Detect which cell encompasses the target text, then output its (X, Y) center coordinate. 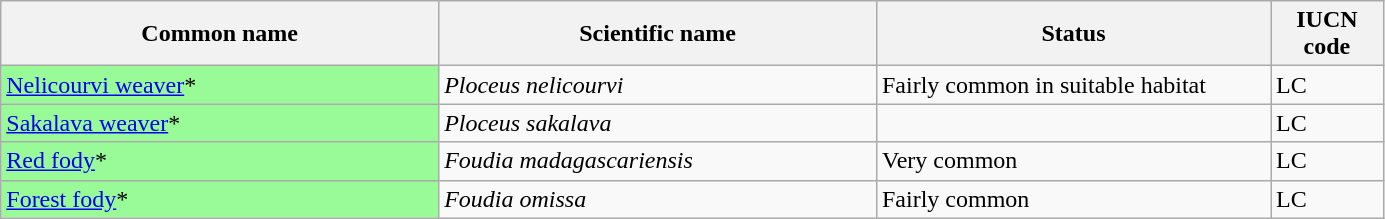
Scientific name (658, 34)
Ploceus nelicourvi (658, 85)
Nelicourvi weaver* (220, 85)
Common name (220, 34)
Foudia omissa (658, 199)
Status (1073, 34)
Red fody* (220, 161)
Sakalava weaver* (220, 123)
Fairly common in suitable habitat (1073, 85)
IUCN code (1328, 34)
Very common (1073, 161)
Foudia madagascariensis (658, 161)
Forest fody* (220, 199)
Ploceus sakalava (658, 123)
Fairly common (1073, 199)
